Scan for the cell matching the given text and deliver its [X, Y] coordinate at center. 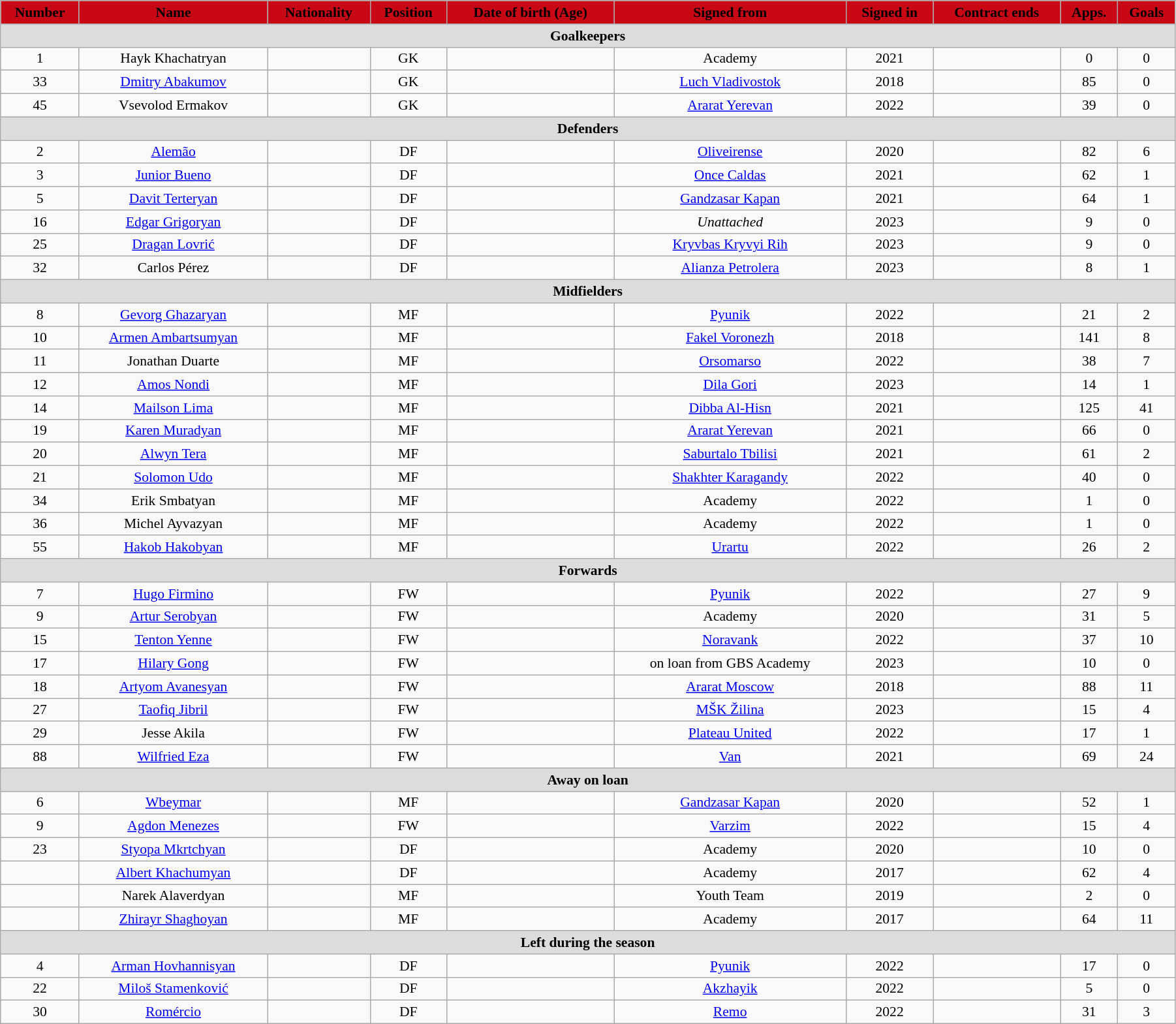
Date of birth (Age) [530, 12]
Name [173, 12]
Carlos Pérez [173, 268]
61 [1089, 454]
Jesse Akila [173, 734]
12 [40, 384]
Artyom Avanesyan [173, 687]
Karen Muradyan [173, 431]
Albert Khachumyan [173, 873]
20 [40, 454]
Amos Nondi [173, 384]
Hakob Hakobyan [173, 548]
Urartu [730, 548]
52 [1089, 803]
Akzhayik [730, 989]
Erik Smbatyan [173, 501]
29 [40, 734]
Defenders [588, 129]
Shakhter Karagandy [730, 478]
Youth Team [730, 896]
55 [40, 548]
Hayk Khachatryan [173, 59]
Left during the season [588, 942]
Wbeymar [173, 803]
Noravank [730, 640]
22 [40, 989]
25 [40, 245]
Dmitry Abakumov [173, 82]
2019 [889, 896]
Solomon Udo [173, 478]
Zhirayr Shaghoyan [173, 920]
Forwards [588, 570]
66 [1089, 431]
Jonathan Duarte [173, 362]
41 [1147, 408]
23 [40, 850]
Goals [1147, 12]
Junior Bueno [173, 176]
85 [1089, 82]
Kryvbas Kryvyi Rih [730, 245]
36 [40, 524]
Agdon Menezes [173, 826]
Nationality [318, 12]
Midfielders [588, 292]
Wilfried Eza [173, 756]
82 [1089, 152]
Alwyn Tera [173, 454]
38 [1089, 362]
Position [409, 12]
Orsomarso [730, 362]
Artur Serobyan [173, 617]
Romércio [173, 1012]
Signed in [889, 12]
Michel Ayvazyan [173, 524]
45 [40, 106]
18 [40, 687]
69 [1089, 756]
Vsevolod Ermakov [173, 106]
Styopa Mkrtchyan [173, 850]
Taofiq Jibril [173, 710]
Ararat Moscow [730, 687]
Armen Ambartsumyan [173, 338]
Dila Gori [730, 384]
Narek Alaverdyan [173, 896]
Signed from [730, 12]
Remo [730, 1012]
16 [40, 222]
Mailson Lima [173, 408]
Edgar Grigoryan [173, 222]
30 [40, 1012]
19 [40, 431]
24 [1147, 756]
Miloš Stamenković [173, 989]
Luch Vladivostok [730, 82]
26 [1089, 548]
MŠK Žilina [730, 710]
Plateau United [730, 734]
Hilary Gong [173, 664]
Hugo Firmino [173, 594]
Contract ends [997, 12]
Tenton Yenne [173, 640]
141 [1089, 338]
40 [1089, 478]
39 [1089, 106]
Dibba Al-Hisn [730, 408]
Dragan Lovrić [173, 245]
Varzim [730, 826]
Van [730, 756]
Arman Hovhannisyan [173, 966]
Davit Terteryan [173, 198]
Number [40, 12]
Oliveirense [730, 152]
Once Caldas [730, 176]
32 [40, 268]
125 [1089, 408]
34 [40, 501]
on loan from GBS Academy [730, 664]
Away on loan [588, 780]
Apps. [1089, 12]
Unattached [730, 222]
33 [40, 82]
Saburtalo Tbilisi [730, 454]
Fakel Voronezh [730, 338]
Alemão [173, 152]
Goalkeepers [588, 36]
Gevorg Ghazaryan [173, 315]
Alianza Petrolera [730, 268]
37 [1089, 640]
